Find where the given text appears and provide that cell's center as (X, Y) coordinate. 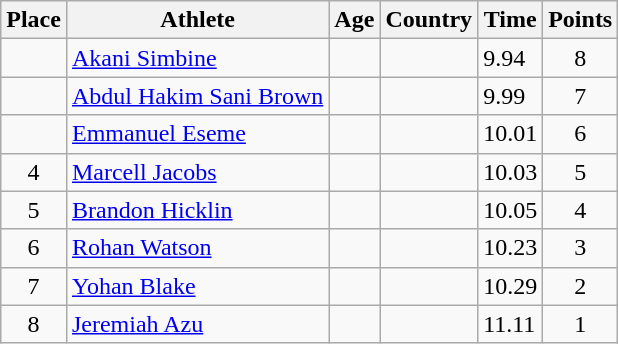
Akani Simbine (197, 58)
9.99 (510, 96)
Points (580, 20)
Yohan Blake (197, 286)
Jeremiah Azu (197, 324)
Place (34, 20)
10.23 (510, 248)
9.94 (510, 58)
10.29 (510, 286)
Brandon Hicklin (197, 210)
1 (580, 324)
3 (580, 248)
Time (510, 20)
10.03 (510, 172)
Emmanuel Eseme (197, 134)
Abdul Hakim Sani Brown (197, 96)
Age (354, 20)
Rohan Watson (197, 248)
Athlete (197, 20)
11.11 (510, 324)
Marcell Jacobs (197, 172)
Country (429, 20)
10.05 (510, 210)
10.01 (510, 134)
2 (580, 286)
